Detect which cell encompasses the target text, then output its [X, Y] center coordinate. 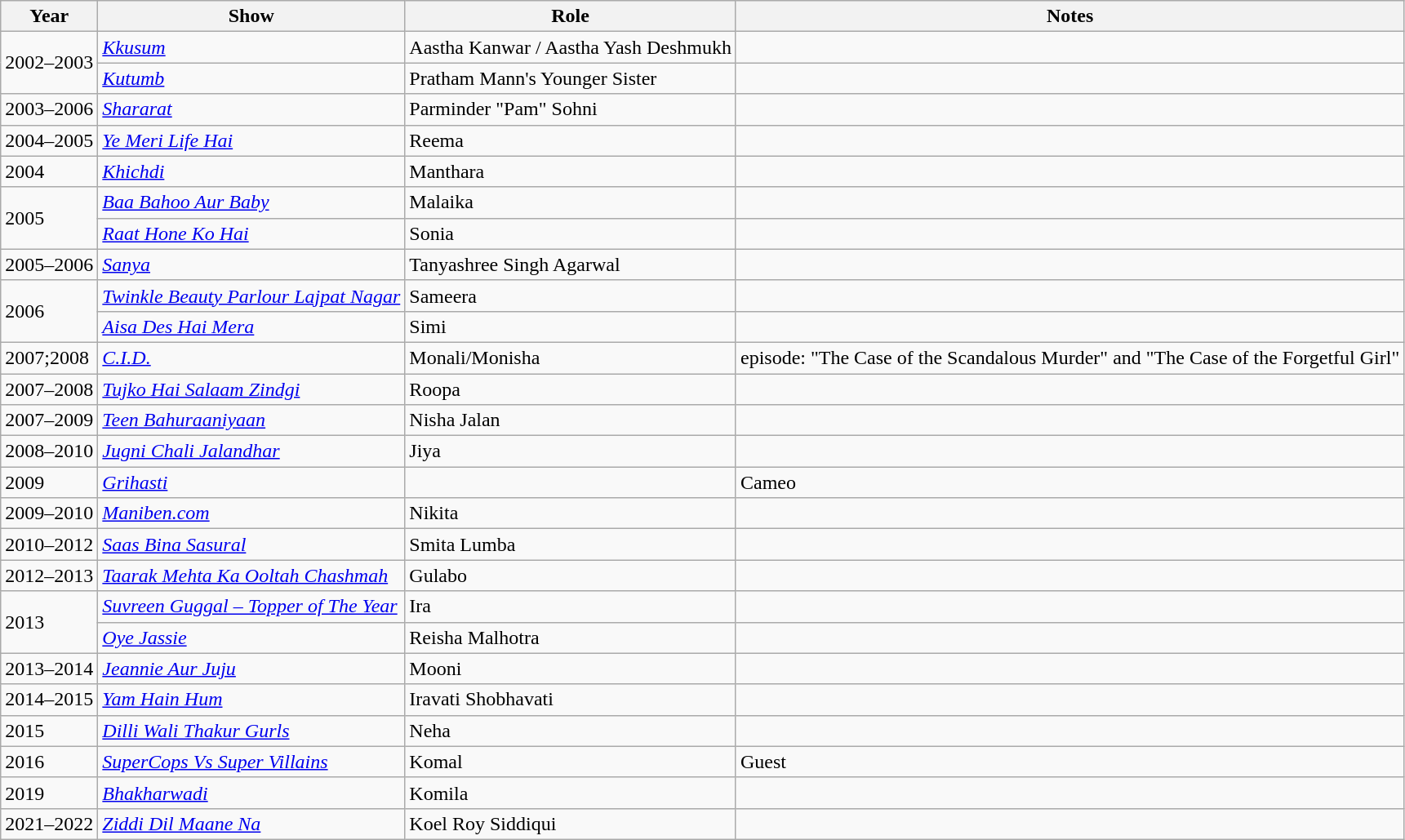
Oye Jassie [251, 638]
Shararat [251, 109]
Malaika [571, 202]
2009–2010 [49, 513]
Neha [571, 731]
Koel Roy Siddiqui [571, 824]
Dilli Wali Thakur Gurls [251, 731]
Guest [1069, 762]
Aisa Des Hai Mera [251, 327]
Kutumb [251, 78]
Tanyashree Singh Agarwal [571, 264]
Ziddi Dil Maane Na [251, 824]
2015 [49, 731]
C.I.D. [251, 358]
Maniben.com [251, 513]
2007–2009 [49, 420]
SuperCops Vs Super Villains [251, 762]
2004–2005 [49, 140]
2003–2006 [49, 109]
Year [49, 16]
Smita Lumba [571, 544]
Jugni Chali Jalandhar [251, 451]
2013 [49, 622]
Gulabo [571, 576]
Sanya [251, 264]
Role [571, 16]
Manthara [571, 171]
Nisha Jalan [571, 420]
episode: "The Case of the Scandalous Murder" and "The Case of the Forgetful Girl" [1069, 358]
2007–2008 [49, 389]
Jeannie Aur Juju [251, 669]
Kkusum [251, 47]
Komila [571, 793]
Simi [571, 327]
2008–2010 [49, 451]
Taarak Mehta Ka Ooltah Chashmah [251, 576]
2009 [49, 482]
2010–2012 [49, 544]
Raat Hone Ko Hai [251, 233]
2013–2014 [49, 669]
Roopa [571, 389]
Mooni [571, 669]
Tujko Hai Salaam Zindgi [251, 389]
2021–2022 [49, 824]
Baa Bahoo Aur Baby [251, 202]
2005 [49, 218]
Sonia [571, 233]
Ira [571, 607]
Jiya [571, 451]
Yam Hain Hum [251, 700]
Aastha Kanwar / Aastha Yash Deshmukh [571, 47]
Show [251, 16]
2012–2013 [49, 576]
Bhakharwadi [251, 793]
Suvreen Guggal – Topper of The Year [251, 607]
Teen Bahuraaniyaan [251, 420]
2007;2008 [49, 358]
2019 [49, 793]
Komal [571, 762]
Nikita [571, 513]
2004 [49, 171]
Grihasti [251, 482]
2016 [49, 762]
Sameera [571, 296]
Pratham Mann's Younger Sister [571, 78]
Reisha Malhotra [571, 638]
Iravati Shobhavati [571, 700]
2002–2003 [49, 63]
2005–2006 [49, 264]
2014–2015 [49, 700]
Parminder "Pam" Sohni [571, 109]
2006 [49, 311]
Cameo [1069, 482]
Monali/Monisha [571, 358]
Twinkle Beauty Parlour Lajpat Nagar [251, 296]
Reema [571, 140]
Khichdi [251, 171]
Notes [1069, 16]
Saas Bina Sasural [251, 544]
Ye Meri Life Hai [251, 140]
